Search for the cell housing the specified text and yield its [x, y] center coordinate. 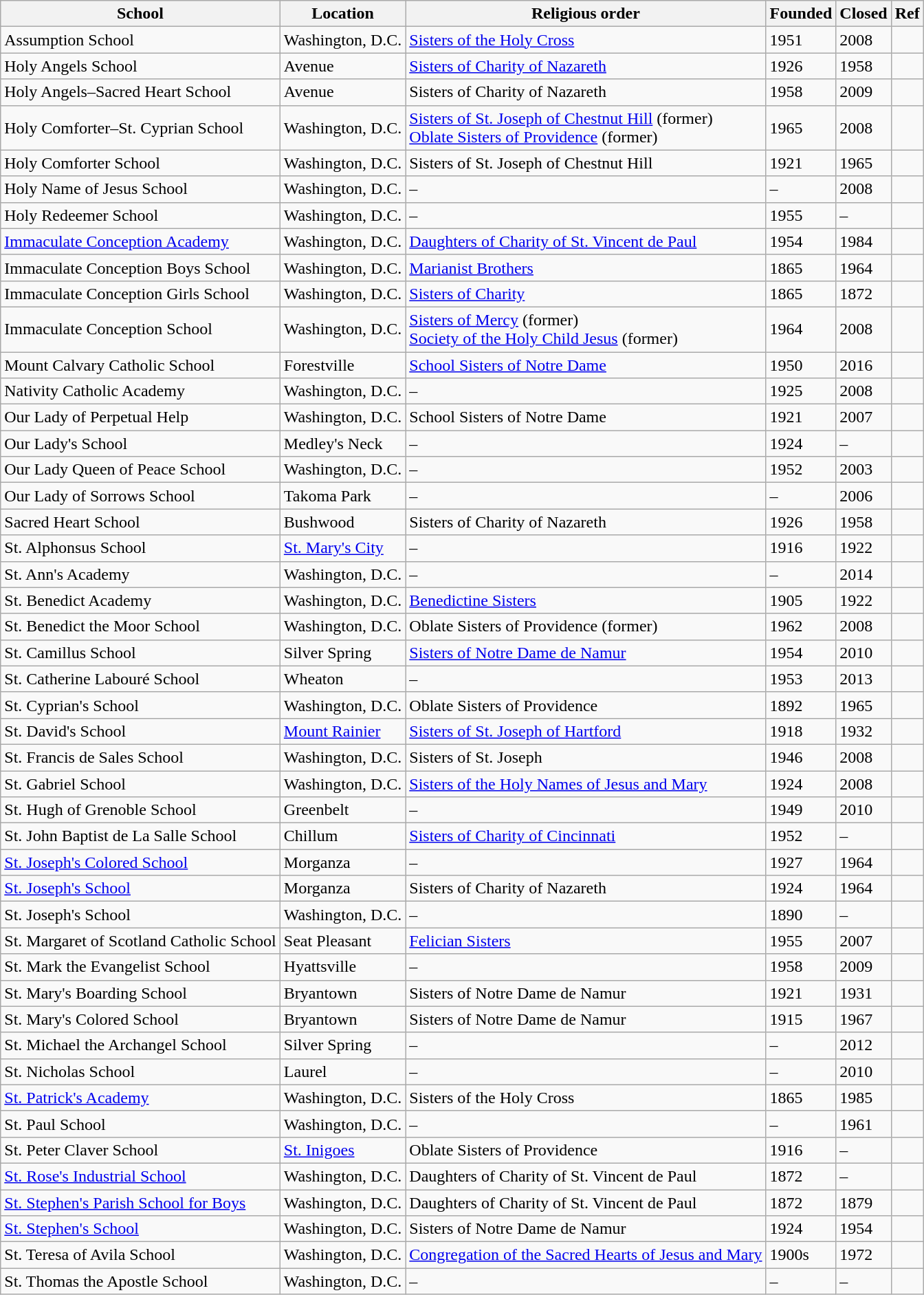
Benedictine Sisters [586, 600]
2012 [863, 1045]
St. Joseph's Colored School [140, 862]
Religious order [586, 14]
Seat Pleasant [342, 941]
St. John Baptist de La Salle School [140, 836]
Holy Name of Jesus School [140, 189]
1951 [801, 40]
St. David's School [140, 731]
2013 [863, 679]
St. Margaret of Scotland Catholic School [140, 941]
Congregation of the Sacred Hearts of Jesus and Mary [586, 1255]
Our Lady Queen of Peace School [140, 470]
Sacred Heart School [140, 522]
Felician Sisters [586, 941]
St. Mary's Colored School [140, 1019]
St. Benedict Academy [140, 600]
St. Francis de Sales School [140, 757]
1905 [801, 600]
1961 [863, 1124]
1918 [801, 731]
St. Benedict the Moor School [140, 627]
1949 [801, 810]
Sisters of St. Joseph of Chestnut Hill (former)Oblate Sisters of Providence (former) [586, 128]
Sisters of St. Joseph of Chestnut Hill [586, 163]
Holy Comforter–St. Cyprian School [140, 128]
Our Lady of Sorrows School [140, 496]
2014 [863, 574]
1879 [863, 1203]
Laurel [342, 1071]
1953 [801, 679]
Mount Calvary Catholic School [140, 365]
1931 [863, 993]
Sisters of St. Joseph of Hartford [586, 731]
Forestville [342, 365]
Mount Rainier [342, 731]
Oblate Sisters of Providence (former) [586, 627]
Takoma Park [342, 496]
St. Mark the Evangelist School [140, 967]
St. Inigoes [342, 1150]
1925 [801, 391]
1915 [801, 1019]
2006 [863, 496]
2003 [863, 470]
Holy Redeemer School [140, 215]
St. Ann's Academy [140, 574]
Holy Angels–Sacred Heart School [140, 92]
St. Camillus School [140, 653]
1984 [863, 241]
St. Mary's City [342, 548]
Immaculate Conception Girls School [140, 294]
St. Teresa of Avila School [140, 1255]
Holy Angels School [140, 66]
Immaculate Conception School [140, 329]
1950 [801, 365]
Bushwood [342, 522]
Medley's Neck [342, 444]
1927 [801, 862]
Closed [863, 14]
Nativity Catholic Academy [140, 391]
1946 [801, 757]
St. Hugh of Grenoble School [140, 810]
St. Peter Claver School [140, 1150]
St. Thomas the Apostle School [140, 1281]
1932 [863, 731]
Sisters of the Holy Names of Jesus and Mary [586, 783]
St. Alphonsus School [140, 548]
1972 [863, 1255]
St. Paul School [140, 1124]
Immaculate Conception Academy [140, 241]
Our Lady of Perpetual Help [140, 417]
Greenbelt [342, 810]
St. Rose's Industrial School [140, 1176]
Hyattsville [342, 967]
St. Cyprian's School [140, 705]
Sisters of Charity of Cincinnati [586, 836]
Marianist Brothers [586, 268]
Founded [801, 14]
Ref [907, 14]
1890 [801, 915]
St. Nicholas School [140, 1071]
School [140, 14]
2016 [863, 365]
Holy Comforter School [140, 163]
Assumption School [140, 40]
Chillum [342, 836]
St. Patrick's Academy [140, 1098]
Immaculate Conception Boys School [140, 268]
Our Lady's School [140, 444]
Sisters of Mercy (former)Society of the Holy Child Jesus (former) [586, 329]
Location [342, 14]
Sisters of Charity [586, 294]
1985 [863, 1098]
Wheaton [342, 679]
St. Mary's Boarding School [140, 993]
St. Gabriel School [140, 783]
Sisters of St. Joseph [586, 757]
1967 [863, 1019]
1962 [801, 627]
St. Stephen's Parish School for Boys [140, 1203]
1900s [801, 1255]
St. Stephen's School [140, 1229]
St. Michael the Archangel School [140, 1045]
St. Catherine Labouré School [140, 679]
1892 [801, 705]
